Find where the given text appears and provide that cell's center as [x, y] coordinate. 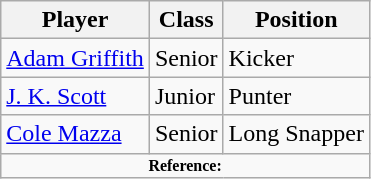
Kicker [296, 58]
J. K. Scott [76, 96]
Punter [296, 96]
Player [76, 20]
Cole Mazza [76, 134]
Class [186, 20]
Adam Griffith [76, 58]
Reference: [186, 165]
Junior [186, 96]
Position [296, 20]
Long Snapper [296, 134]
